Extract the (X, Y) coordinate from the center of the cell holding the provided text.  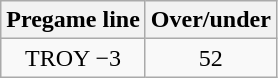
Pregame line (74, 20)
Over/under (210, 20)
52 (210, 58)
TROY −3 (74, 58)
